Return [X, Y] of the center of cell containing provided text 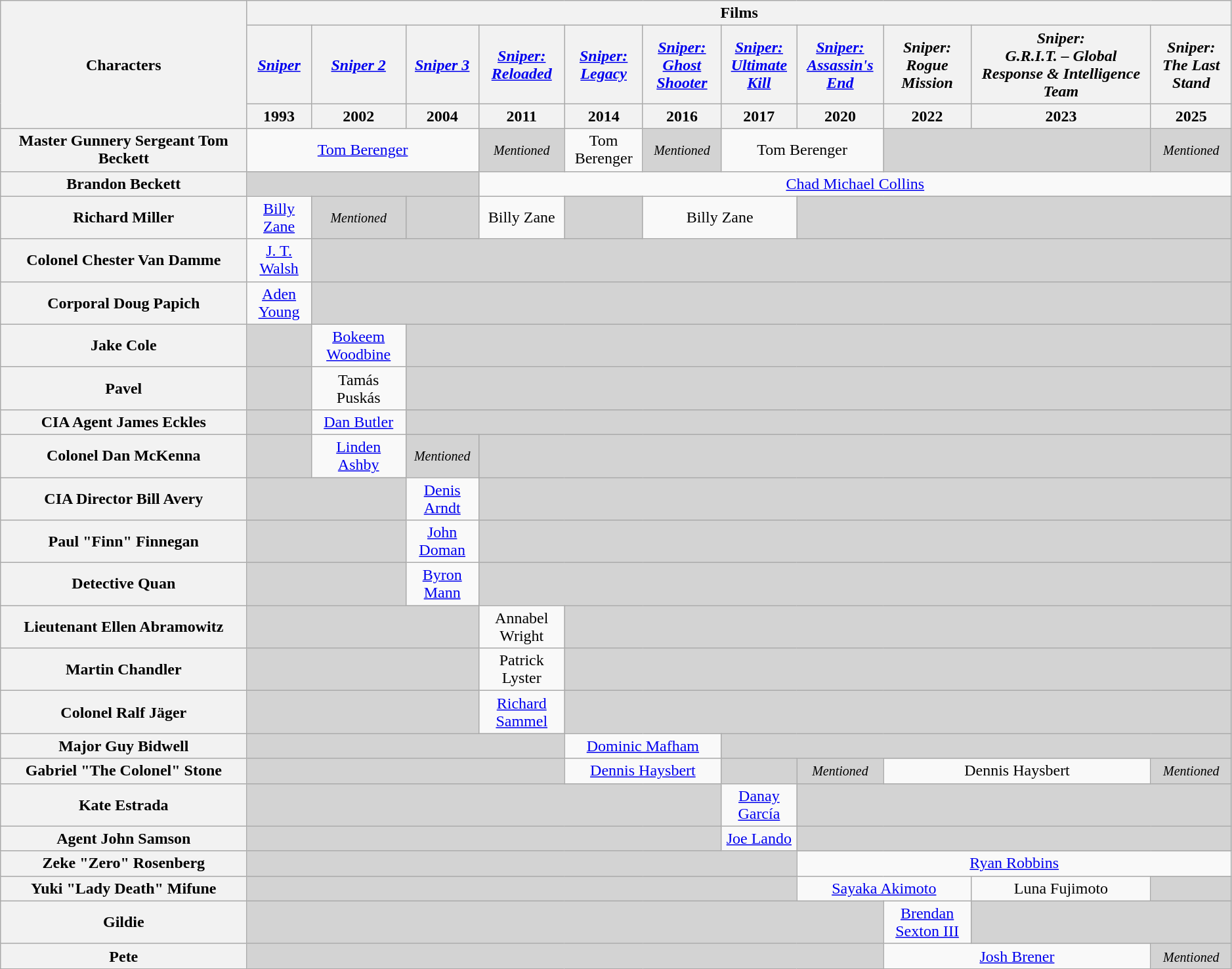
Ryan Robbins [1014, 863]
Sniper:Assassin's End [840, 64]
Sniper:Rogue Mission [927, 64]
Pete [123, 956]
Linden Ashby [358, 455]
Gabriel "The Colonel" Stone [123, 771]
Sniper:Legacy [604, 64]
Sniper:G.R.I.T. – Global Response & Intelligence Team [1061, 64]
Sniper 3 [442, 64]
J. T. Walsh [280, 260]
Sniper:The Last Stand [1191, 64]
Bokeem Woodbine [358, 345]
Corporal Doug Papich [123, 303]
Zeke "Zero" Rosenberg [123, 863]
Martin Chandler [123, 669]
Pavel [123, 388]
2020 [840, 116]
Sniper:Ghost Shooter [681, 64]
Agent John Samson [123, 838]
Sayaka Akimoto [883, 888]
Gildie [123, 922]
Kate Estrada [123, 804]
Sniper:Reloaded [521, 64]
Aden Young [280, 303]
Sniper [280, 64]
Luna Fujimoto [1061, 888]
Lieutenant Ellen Abramowitz [123, 627]
2017 [759, 116]
Chad Michael Collins [855, 184]
Detective Quan [123, 584]
Dominic Mafham [643, 746]
Richard Miller [123, 218]
Colonel Ralf Jäger [123, 712]
Colonel Dan McKenna [123, 455]
Dan Butler [358, 422]
2004 [442, 116]
2011 [521, 116]
Sniper 2 [358, 64]
2014 [604, 116]
Films [739, 13]
2016 [681, 116]
Yuki "Lady Death" Mifune [123, 888]
John Doman [442, 542]
CIA Agent James Eckles [123, 422]
Byron Mann [442, 584]
Brandon Beckett [123, 184]
Jake Cole [123, 345]
Josh Brener [1017, 956]
Major Guy Bidwell [123, 746]
Master Gunnery Sergeant Tom Beckett [123, 150]
Colonel Chester Van Damme [123, 260]
2023 [1061, 116]
Paul "Finn" Finnegan [123, 542]
Brendan Sexton III [927, 922]
Tamás Puskás [358, 388]
Denis Arndt [442, 499]
2025 [1191, 116]
Richard Sammel [521, 712]
1993 [280, 116]
Annabel Wright [521, 627]
2022 [927, 116]
2002 [358, 116]
Joe Lando [759, 838]
Sniper:Ultimate Kill [759, 64]
Characters [123, 64]
CIA Director Bill Avery [123, 499]
Danay García [759, 804]
Patrick Lyster [521, 669]
